Find where the given text appears and provide that cell's center as (x, y) coordinate. 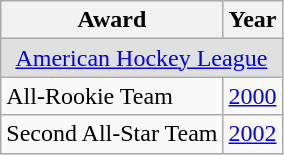
Second All-Star Team (112, 134)
2000 (252, 96)
2002 (252, 134)
Award (112, 20)
Year (252, 20)
All-Rookie Team (112, 96)
American Hockey League (142, 58)
